Scan for the cell matching the given text and deliver its (X, Y) coordinate at center. 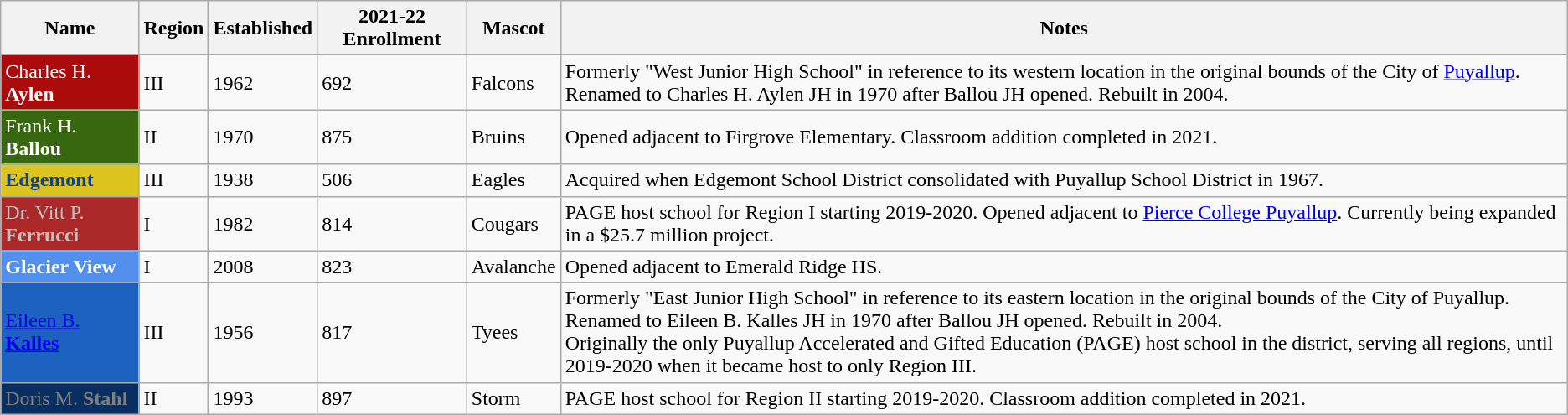
Glacier View (70, 267)
2008 (263, 267)
Region (174, 29)
1956 (263, 332)
506 (392, 180)
814 (392, 223)
Established (263, 29)
692 (392, 82)
875 (392, 137)
Mascot (513, 29)
Name (70, 29)
PAGE host school for Region II starting 2019-2020. Classroom addition completed in 2021. (1064, 398)
Bruins (513, 137)
2021-22 Enrollment (392, 29)
1970 (263, 137)
Eileen B. Kalles (70, 332)
Falcons (513, 82)
Acquired when Edgemont School District consolidated with Puyallup School District in 1967. (1064, 180)
Charles H. Aylen (70, 82)
1962 (263, 82)
Opened adjacent to Firgrove Elementary. Classroom addition completed in 2021. (1064, 137)
897 (392, 398)
Dr. Vitt P. Ferrucci (70, 223)
1993 (263, 398)
Tyees (513, 332)
Notes (1064, 29)
Avalanche (513, 267)
Storm (513, 398)
Frank H. Ballou (70, 137)
Edgemont (70, 180)
Doris M. Stahl (70, 398)
PAGE host school for Region I starting 2019-2020. Opened adjacent to Pierce College Puyallup. Currently being expanded in a $25.7 million project. (1064, 223)
Cougars (513, 223)
1938 (263, 180)
817 (392, 332)
823 (392, 267)
1982 (263, 223)
Eagles (513, 180)
Opened adjacent to Emerald Ridge HS. (1064, 267)
